Return [X, Y] of the center of cell containing provided text 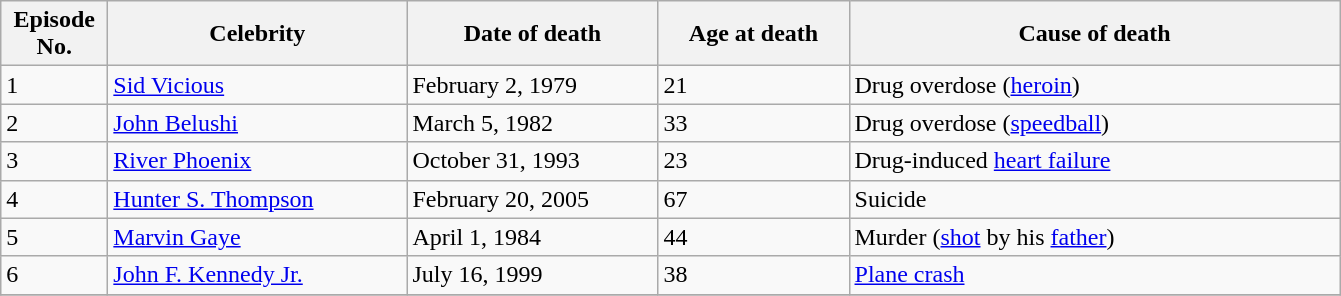
Hunter S. Thompson [258, 199]
John F. Kennedy Jr. [258, 275]
Age at death [754, 34]
Cause of death [1094, 34]
4 [54, 199]
Drug overdose (heroin) [1094, 85]
Murder (shot by his father) [1094, 237]
1 [54, 85]
Date of death [532, 34]
6 [54, 275]
Sid Vicious [258, 85]
February 2, 1979 [532, 85]
July 16, 1999 [532, 275]
5 [54, 237]
October 31, 1993 [532, 161]
67 [754, 199]
Drug overdose (speedball) [1094, 123]
March 5, 1982 [532, 123]
2 [54, 123]
Suicide [1094, 199]
Drug-induced heart failure [1094, 161]
23 [754, 161]
February 20, 2005 [532, 199]
EpisodeNo. [54, 34]
33 [754, 123]
John Belushi [258, 123]
Celebrity [258, 34]
River Phoenix [258, 161]
21 [754, 85]
44 [754, 237]
April 1, 1984 [532, 237]
3 [54, 161]
Plane crash [1094, 275]
Marvin Gaye [258, 237]
38 [754, 275]
